Search for the cell housing the specified text and yield its [X, Y] center coordinate. 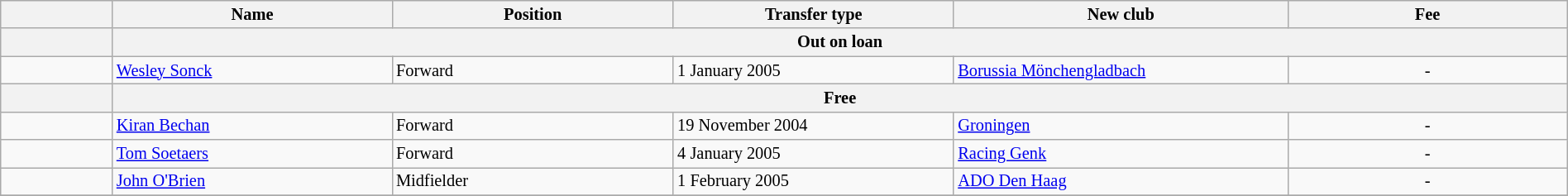
Kiran Bechan [252, 126]
Free [840, 98]
Racing Genk [1121, 154]
1 February 2005 [814, 181]
Fee [1427, 14]
Out on loan [840, 42]
Wesley Sonck [252, 70]
Tom Soetaers [252, 154]
Transfer type [814, 14]
1 January 2005 [814, 70]
New club [1121, 14]
19 November 2004 [814, 126]
4 January 2005 [814, 154]
ADO Den Haag [1121, 181]
Name [252, 14]
John O'Brien [252, 181]
Groningen [1121, 126]
Borussia Mönchengladbach [1121, 70]
Position [533, 14]
Midfielder [533, 181]
